Identify which cell holds the provided text, then report its [x, y] central coordinate. 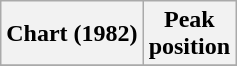
Peakposition [189, 34]
Chart (1982) [72, 34]
